Locate the cell with the specified text and output its (x, y) center coordinate. 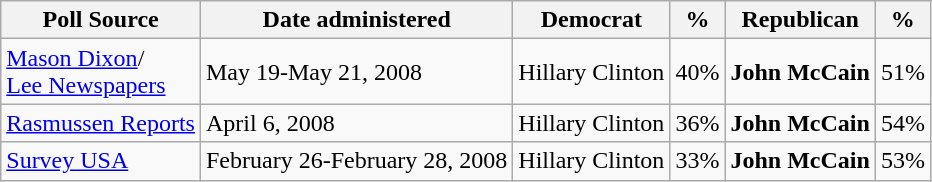
51% (902, 72)
April 6, 2008 (356, 123)
54% (902, 123)
36% (698, 123)
33% (698, 161)
February 26-February 28, 2008 (356, 161)
40% (698, 72)
May 19-May 21, 2008 (356, 72)
Mason Dixon/Lee Newspapers (101, 72)
53% (902, 161)
Republican (800, 20)
Democrat (592, 20)
Poll Source (101, 20)
Rasmussen Reports (101, 123)
Survey USA (101, 161)
Date administered (356, 20)
